Detect which cell encompasses the target text, then output its [X, Y] center coordinate. 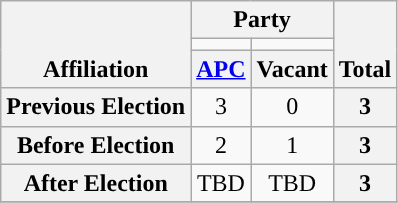
2 [221, 145]
1 [292, 145]
Affiliation [96, 44]
0 [292, 107]
Previous Election [96, 107]
After Election [96, 183]
APC [221, 69]
Vacant [292, 69]
Before Election [96, 145]
Party [262, 20]
Total [365, 44]
